Scan for the cell matching the given text and deliver its (x, y) coordinate at center. 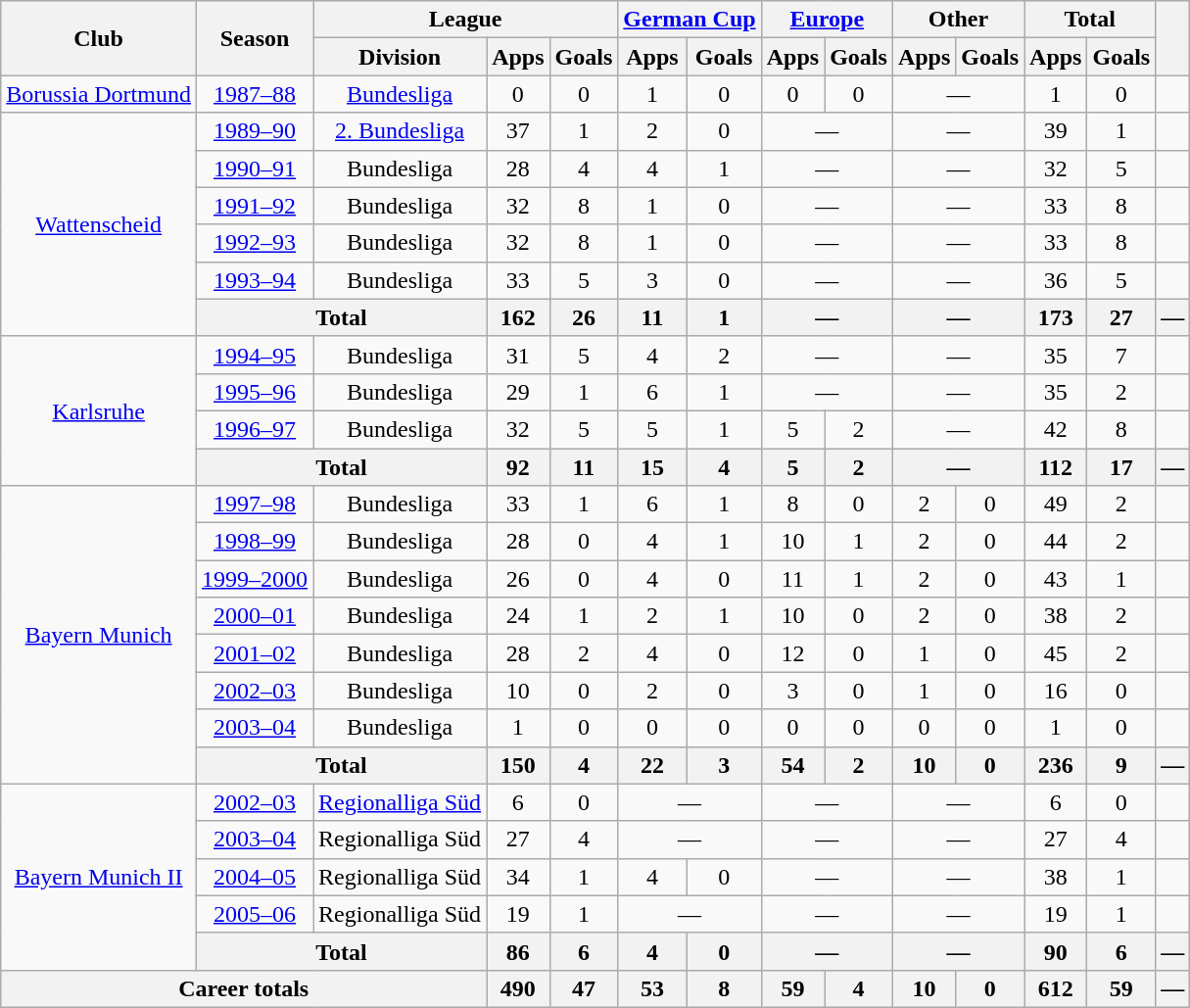
92 (518, 467)
236 (1056, 765)
League (466, 20)
Club (99, 38)
2004–05 (255, 877)
42 (1056, 429)
Season (255, 38)
2000–01 (255, 616)
15 (652, 467)
49 (1056, 504)
2005–06 (255, 914)
1999–2000 (255, 579)
2. Bundesliga (400, 131)
490 (518, 988)
1994–95 (255, 355)
90 (1056, 951)
Bayern Munich II (99, 877)
1997–98 (255, 504)
24 (518, 616)
Europe (827, 20)
Division (400, 57)
1991–92 (255, 206)
1993–94 (255, 280)
German Cup (690, 20)
36 (1056, 280)
39 (1056, 131)
17 (1121, 467)
1996–97 (255, 429)
44 (1056, 542)
86 (518, 951)
43 (1056, 579)
1995–96 (255, 392)
112 (1056, 467)
Bayern Munich (99, 635)
53 (652, 988)
1989–90 (255, 131)
54 (792, 765)
12 (792, 653)
Wattenscheid (99, 224)
Borussia Dortmund (99, 94)
29 (518, 392)
37 (518, 131)
45 (1056, 653)
1987–88 (255, 94)
1990–91 (255, 168)
7 (1121, 355)
612 (1056, 988)
173 (1056, 317)
31 (518, 355)
150 (518, 765)
Karlsruhe (99, 410)
16 (1056, 691)
1998–99 (255, 542)
Career totals (244, 988)
47 (584, 988)
34 (518, 877)
2001–02 (255, 653)
9 (1121, 765)
Other (958, 20)
162 (518, 317)
1992–93 (255, 243)
22 (652, 765)
